Search for the cell housing the specified text and yield its (X, Y) center coordinate. 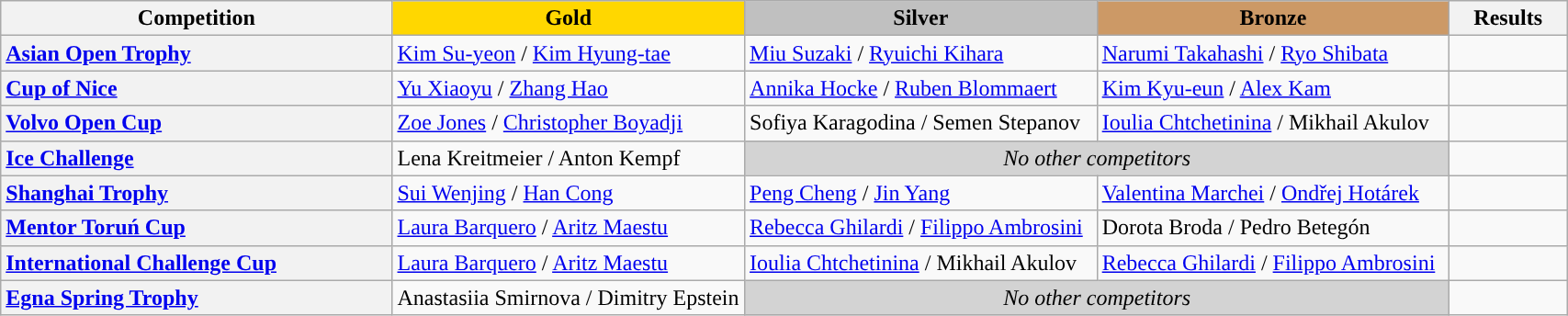
Valentina Marchei / Ondřej Hotárek (1273, 193)
Volvo Open Cup (197, 123)
Egna Spring Trophy (197, 298)
Shanghai Trophy (197, 193)
Peng Cheng / Jin Yang (921, 193)
Competition (197, 18)
Kim Kyu-eun / Alex Kam (1273, 88)
Annika Hocke / Ruben Blommaert (921, 88)
Miu Suzaki / Ryuichi Kihara (921, 53)
Anastasiia Smirnova / Dimitry Epstein (569, 298)
Bronze (1273, 18)
Lena Kreitmeier / Anton Kempf (569, 158)
Gold (569, 18)
Mentor Toruń Cup (197, 228)
Ice Challenge (197, 158)
Yu Xiaoyu / Zhang Hao (569, 88)
Silver (921, 18)
Sui Wenjing / Han Cong (569, 193)
Kim Su-yeon / Kim Hyung-tae (569, 53)
Cup of Nice (197, 88)
Zoe Jones / Christopher Boyadji (569, 123)
Narumi Takahashi / Ryo Shibata (1273, 53)
Dorota Broda / Pedro Betegón (1273, 228)
Results (1508, 18)
International Challenge Cup (197, 263)
Sofiya Karagodina / Semen Stepanov (921, 123)
Asian Open Trophy (197, 53)
